For the text-containing cell, return its midpoint in [x, y] coordinate format. 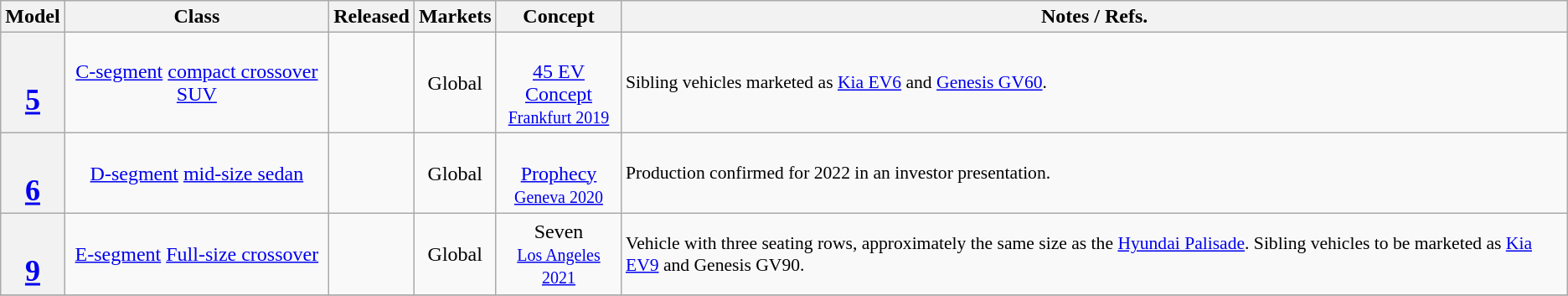
Vehicle with three seating rows, approximately the same size as the Hyundai Palisade. Sibling vehicles to be marketed as Kia EV9 and Genesis GV90. [1094, 255]
Production confirmed for 2022 in an investor presentation. [1094, 173]
5 [33, 82]
SevenLos Angeles 2021 [559, 255]
Model [33, 17]
Sibling vehicles marketed as Kia EV6 and Genesis GV60. [1094, 82]
9 [33, 255]
E-segment Full-size crossover [197, 255]
C-segment compact crossover SUV [197, 82]
Notes / Refs. [1094, 17]
Markets [455, 17]
Released [372, 17]
45 EV ConceptFrankfurt 2019 [559, 82]
D-segment mid-size sedan [197, 173]
Class [197, 17]
6 [33, 173]
ProphecyGeneva 2020 [559, 173]
Concept [559, 17]
